Detect which cell encompasses the target text, then output its [X, Y] center coordinate. 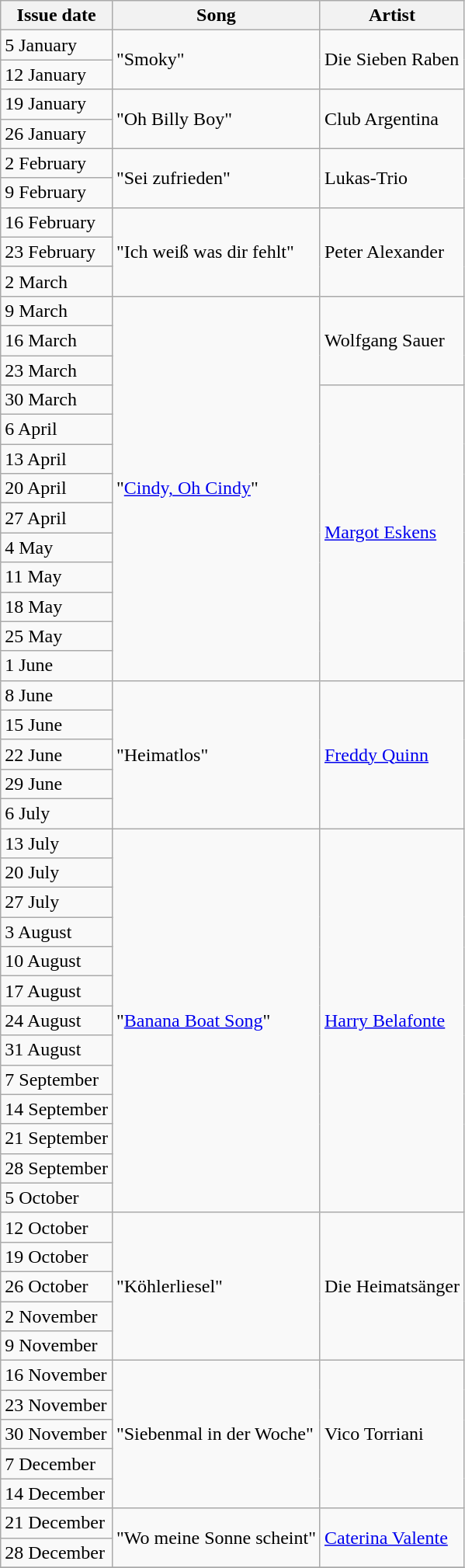
18 May [57, 607]
Club Argentina [391, 119]
2 November [57, 1316]
21 September [57, 1139]
5 January [57, 45]
20 July [57, 873]
"Banana Boat Song" [216, 1020]
12 January [57, 75]
4 May [57, 548]
9 March [57, 311]
7 September [57, 1080]
23 March [57, 370]
31 August [57, 1050]
6 April [57, 429]
16 March [57, 340]
"Smoky" [216, 60]
16 February [57, 222]
27 April [57, 518]
28 December [57, 1552]
Vico Torriani [391, 1434]
9 February [57, 193]
13 April [57, 459]
26 January [57, 134]
12 October [57, 1227]
Lukas-Trio [391, 178]
9 November [57, 1346]
Die Sieben Raben [391, 60]
26 October [57, 1286]
2 February [57, 163]
Issue date [57, 16]
Song [216, 16]
7 December [57, 1464]
28 September [57, 1168]
"Ich weiß was dir fehlt" [216, 252]
3 August [57, 932]
"Sei zufrieden" [216, 178]
14 December [57, 1493]
25 May [57, 636]
22 June [57, 754]
"Wo meine Sonne scheint" [216, 1538]
Artist [391, 16]
17 August [57, 991]
"Heimatlos" [216, 754]
5 October [57, 1198]
14 September [57, 1109]
1 June [57, 666]
23 February [57, 252]
16 November [57, 1375]
24 August [57, 1020]
29 June [57, 784]
30 March [57, 400]
Die Heimatsänger [391, 1286]
"Siebenmal in der Woche" [216, 1434]
27 July [57, 902]
15 June [57, 725]
13 July [57, 843]
Harry Belafonte [391, 1020]
23 November [57, 1405]
Caterina Valente [391, 1538]
"Cindy, Oh Cindy" [216, 488]
20 April [57, 488]
Peter Alexander [391, 252]
Wolfgang Sauer [391, 340]
21 December [57, 1523]
10 August [57, 961]
2 March [57, 281]
8 June [57, 695]
19 October [57, 1257]
"Oh Billy Boy" [216, 119]
11 May [57, 577]
30 November [57, 1434]
6 July [57, 813]
"Köhlerliesel" [216, 1286]
19 January [57, 104]
Margot Eskens [391, 533]
Freddy Quinn [391, 754]
